Return the [x, y] coordinate for the center point of the cell that contains the specified text.  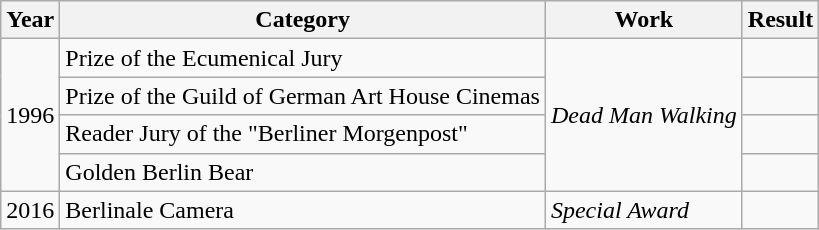
Result [780, 20]
Prize of the Ecumenical Jury [303, 58]
1996 [30, 115]
Berlinale Camera [303, 210]
Special Award [644, 210]
Category [303, 20]
Year [30, 20]
Dead Man Walking [644, 115]
Reader Jury of the "Berliner Morgenpost" [303, 134]
Work [644, 20]
2016 [30, 210]
Golden Berlin Bear [303, 172]
Prize of the Guild of German Art House Cinemas [303, 96]
